Determine the (x, y) coordinate at the center of the cell enclosing the given text.  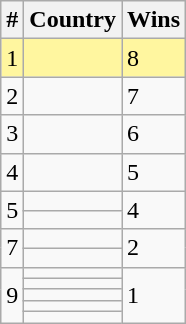
Wins (154, 20)
# (12, 20)
6 (154, 134)
8 (154, 58)
3 (12, 134)
Country (73, 20)
9 (12, 294)
